Scan for the cell matching the given text and deliver its (x, y) coordinate at center. 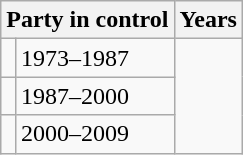
1987–2000 (94, 96)
2000–2009 (94, 134)
1973–1987 (94, 58)
Years (208, 20)
Party in control (88, 20)
